Output the [X, Y] coordinate of the center of the cell containing the given text.  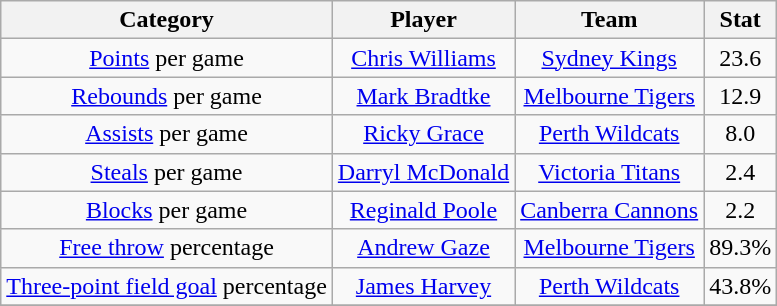
Stat [740, 20]
Rebounds per game [167, 96]
Canberra Cannons [610, 210]
James Harvey [423, 286]
Sydney Kings [610, 58]
43.8% [740, 286]
89.3% [740, 248]
Player [423, 20]
2.2 [740, 210]
Mark Bradtke [423, 96]
Free throw percentage [167, 248]
Darryl McDonald [423, 172]
Steals per game [167, 172]
Three-point field goal percentage [167, 286]
Andrew Gaze [423, 248]
12.9 [740, 96]
Assists per game [167, 134]
Points per game [167, 58]
Chris Williams [423, 58]
Category [167, 20]
2.4 [740, 172]
Team [610, 20]
Blocks per game [167, 210]
Reginald Poole [423, 210]
Ricky Grace [423, 134]
Victoria Titans [610, 172]
8.0 [740, 134]
23.6 [740, 58]
